Identify which cell holds the provided text, then report its (X, Y) central coordinate. 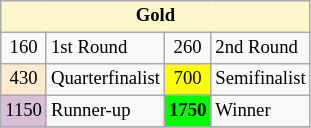
Quarterfinalist (105, 80)
Gold (156, 16)
700 (187, 80)
260 (187, 48)
Runner-up (105, 112)
1150 (24, 112)
160 (24, 48)
430 (24, 80)
2nd Round (260, 48)
1st Round (105, 48)
Semifinalist (260, 80)
1750 (187, 112)
Winner (260, 112)
